Scan for the cell matching the given text and deliver its [X, Y] coordinate at center. 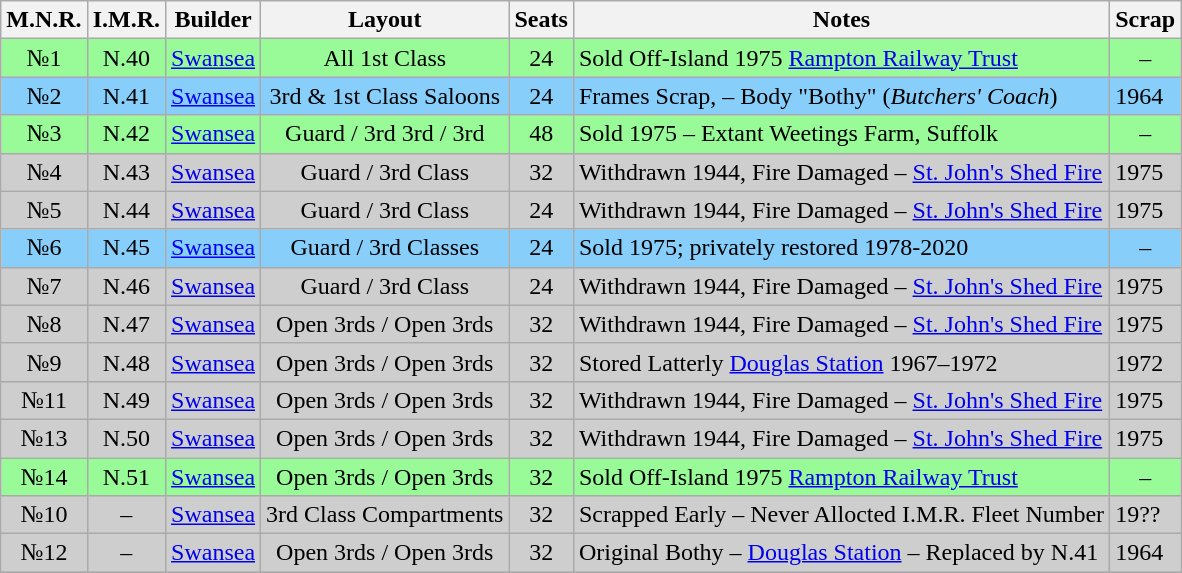
3rd & 1st Class Saloons [385, 96]
3rd Class Compartments [385, 515]
N.49 [126, 400]
№7 [44, 286]
№1 [44, 58]
Scrap [1146, 20]
N.46 [126, 286]
N.50 [126, 438]
N.45 [126, 248]
N.40 [126, 58]
N.48 [126, 362]
N.41 [126, 96]
M.N.R. [44, 20]
Scrapped Early – Never Allocted I.M.R. Fleet Number [841, 515]
№13 [44, 438]
№6 [44, 248]
№12 [44, 553]
N.42 [126, 134]
№10 [44, 515]
Frames Scrap, – Body "Bothy" (Butchers' Coach) [841, 96]
I.M.R. [126, 20]
Builder [214, 20]
Guard / 3rd Classes [385, 248]
19?? [1146, 515]
N.44 [126, 210]
1972 [1146, 362]
№2 [44, 96]
Sold 1975 – Extant Weetings Farm, Suffolk [841, 134]
№11 [44, 400]
Original Bothy – Douglas Station – Replaced by N.41 [841, 553]
№3 [44, 134]
Notes [841, 20]
Layout [385, 20]
All 1st Class [385, 58]
№8 [44, 324]
№5 [44, 210]
N.43 [126, 172]
N.47 [126, 324]
Sold 1975; privately restored 1978-2020 [841, 248]
Stored Latterly Douglas Station 1967–1972 [841, 362]
№4 [44, 172]
N.51 [126, 477]
№14 [44, 477]
Guard / 3rd 3rd / 3rd [385, 134]
№9 [44, 362]
48 [541, 134]
Seats [541, 20]
